Capture the cell that displays the provided text and extract its (X, Y) central coordinate. 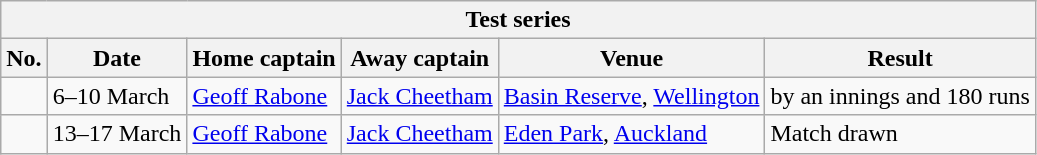
by an innings and 180 runs (900, 96)
Eden Park, Auckland (632, 134)
13–17 March (117, 134)
Result (900, 58)
6–10 March (117, 96)
Test series (518, 20)
Basin Reserve, Wellington (632, 96)
Venue (632, 58)
Away captain (420, 58)
Match drawn (900, 134)
No. (24, 58)
Home captain (264, 58)
Date (117, 58)
